Locate the cell with the specified text and output its [X, Y] center coordinate. 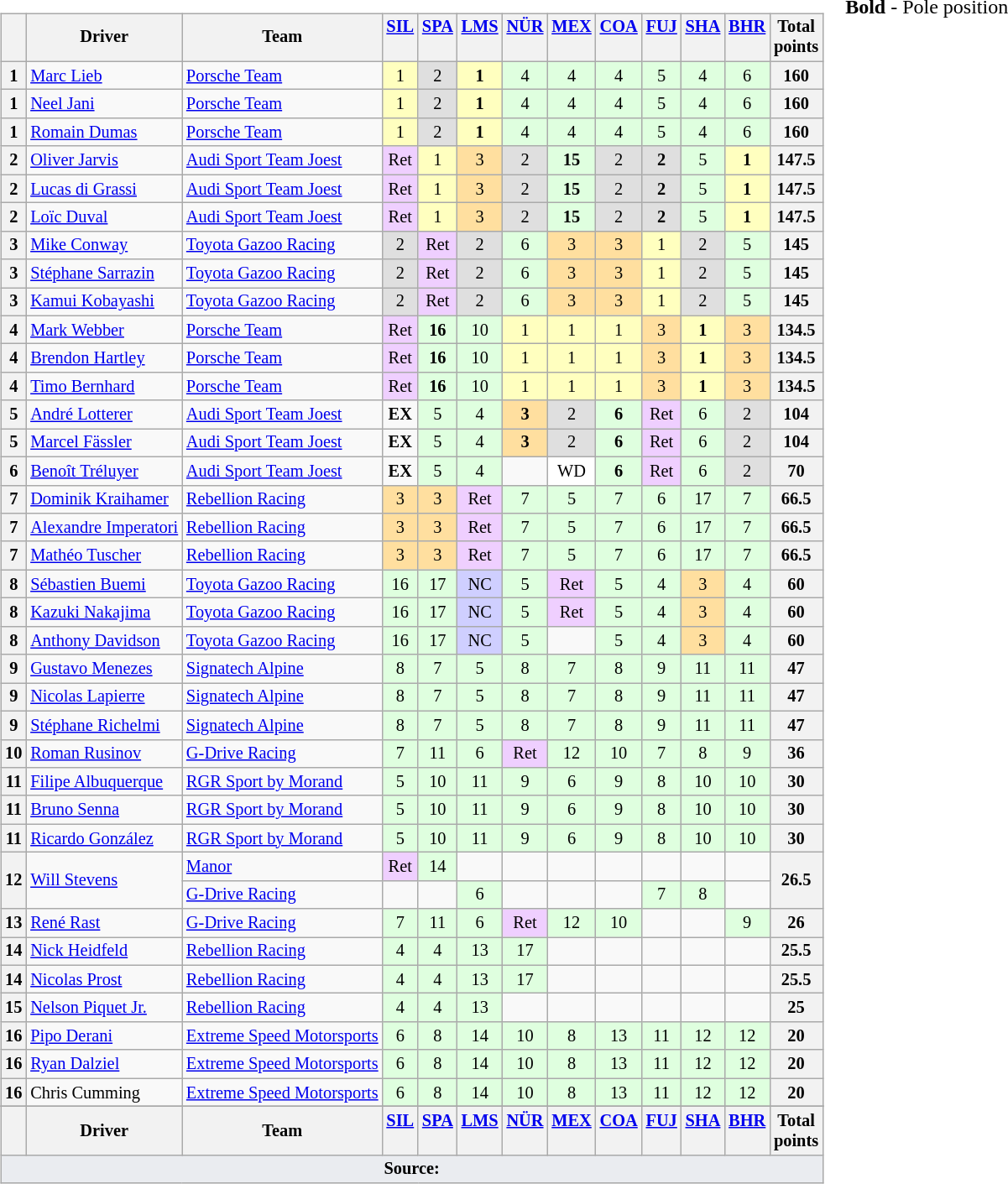
Will Stevens [104, 881]
Mathéo Tuscher [104, 555]
Nick Heidfeld [104, 952]
Dominik Kraihamer [104, 499]
Bruno Senna [104, 810]
Nicolas Prost [104, 979]
Loïc Duval [104, 217]
26 [796, 923]
Kazuki Nakajima [104, 613]
26.5 [796, 881]
René Rast [104, 923]
Marc Lieb [104, 76]
Mike Conway [104, 245]
Oliver Jarvis [104, 160]
Ricardo González [104, 838]
25 [796, 1008]
Stéphane Richelmi [104, 725]
Sébastien Buemi [104, 584]
Brendon Hartley [104, 358]
Gustavo Menezes [104, 669]
Nicolas Lapierre [104, 697]
Romain Dumas [104, 133]
Neel Jani [104, 104]
Kamui Kobayashi [104, 302]
Pipo Derani [104, 1036]
Stéphane Sarrazin [104, 274]
Alexandre Imperatori [104, 528]
WD [571, 471]
Source: [411, 1169]
Lucas di Grassi [104, 189]
36 [796, 754]
Roman Rusinov [104, 754]
Mark Webber [104, 330]
Manor [282, 867]
Benoît Tréluyer [104, 471]
Filipe Albuquerque [104, 782]
Nelson Piquet Jr. [104, 1008]
Marcel Fässler [104, 443]
André Lotterer [104, 415]
Timo Bernhard [104, 387]
Ryan Dalziel [104, 1064]
Chris Cumming [104, 1093]
70 [796, 471]
Anthony Davidson [104, 640]
